Capture the cell that displays the provided text and extract its [x, y] central coordinate. 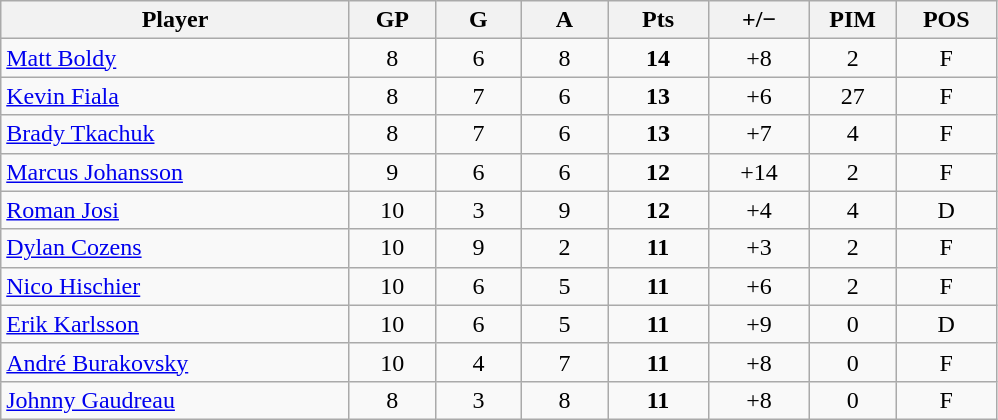
G [478, 20]
+/− [760, 20]
GP [392, 20]
Matt Boldy [176, 58]
Player [176, 20]
+4 [760, 210]
POS [946, 20]
Dylan Cozens [176, 248]
Kevin Fiala [176, 96]
Johnny Gaudreau [176, 400]
14 [658, 58]
27 [853, 96]
PIM [853, 20]
+9 [760, 324]
Pts [658, 20]
+14 [760, 172]
A [564, 20]
Nico Hischier [176, 286]
Roman Josi [176, 210]
+7 [760, 134]
Brady Tkachuk [176, 134]
Marcus Johansson [176, 172]
André Burakovsky [176, 362]
+3 [760, 248]
Erik Karlsson [176, 324]
